Provide the (X, Y) coordinate of the cell's center where the given text is located.  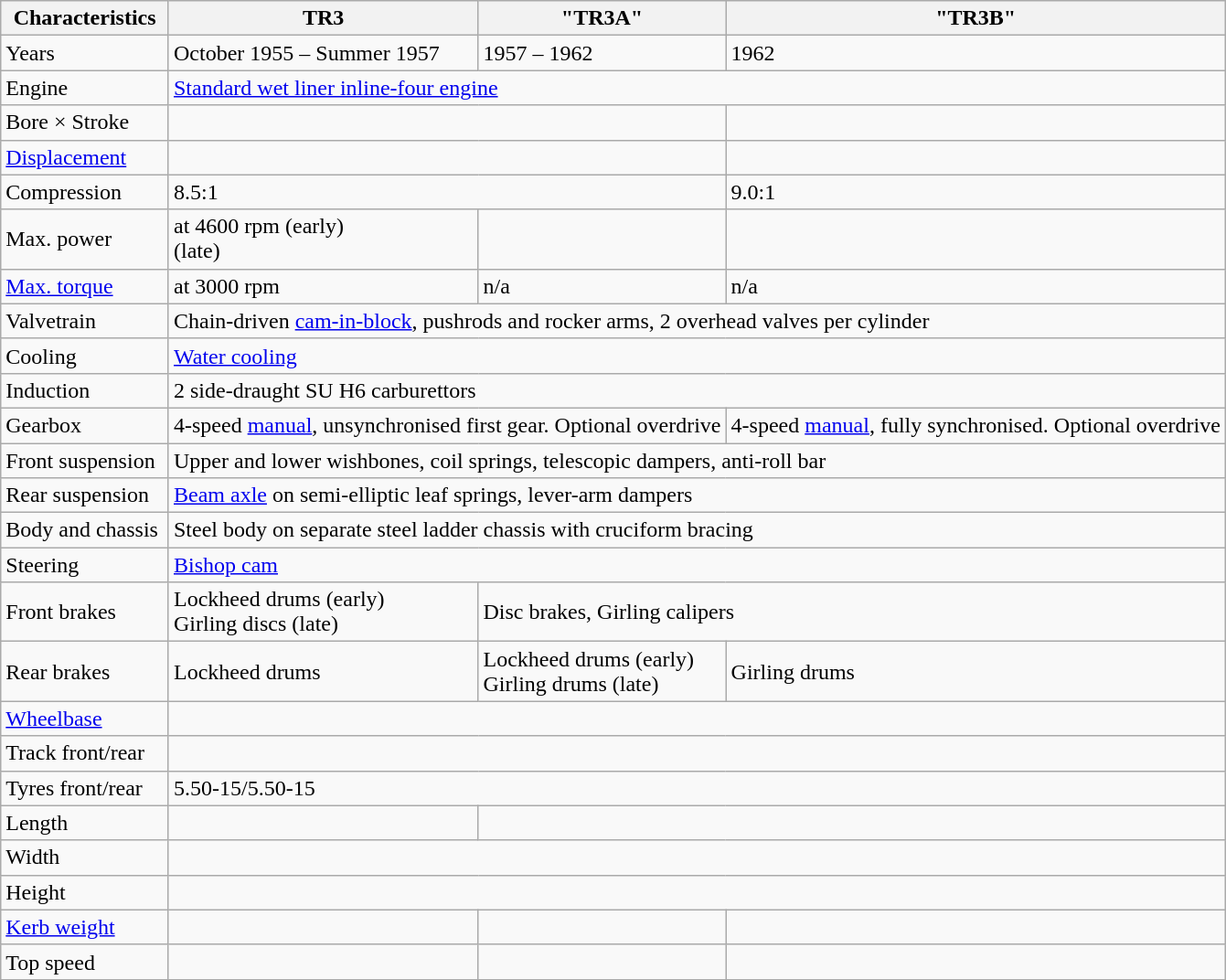
Rear suspension (85, 495)
Lockheed drums (early)Girling discs (late) (323, 612)
Body and chassis (85, 530)
Front suspension (85, 460)
Height (85, 892)
2 side-draught SU H6 carburettors (697, 390)
Track front/rear (85, 753)
Kerb weight (85, 927)
Years (85, 53)
Girling drums (975, 671)
Water cooling (697, 356)
5.50-15/5.50-15 (697, 788)
Displacement (85, 157)
Lockheed drums (early) Girling drums (late) (602, 671)
at 4600 rpm (early) (late) (323, 240)
Bishop cam (697, 565)
8.5:1 (447, 192)
Characteristics (85, 18)
1962 (975, 53)
Rear brakes (85, 671)
Bore × Stroke (85, 122)
Max. power (85, 240)
Standard wet liner inline-four engine (697, 88)
Lockheed drums (323, 671)
4-speed manual, unsynchronised first gear. Optional overdrive (447, 425)
Tyres front/rear (85, 788)
9.0:1 (975, 192)
October 1955 – Summer 1957 (323, 53)
Chain-driven cam-in-block, pushrods and rocker arms, 2 overhead valves per cylinder (697, 321)
Compression (85, 192)
Wheelbase (85, 719)
Valvetrain (85, 321)
4-speed manual, fully synchronised. Optional overdrive (975, 425)
Steel body on separate steel ladder chassis with cruciform bracing (697, 530)
Disc brakes, Girling calipers (852, 612)
Upper and lower wishbones, coil springs, telescopic dampers, anti-roll bar (697, 460)
Top speed (85, 962)
Beam axle on semi-elliptic leaf springs, lever-arm dampers (697, 495)
Steering (85, 565)
Front brakes (85, 612)
"TR3B" (975, 18)
Induction (85, 390)
Width (85, 857)
Max. torque (85, 286)
1957 – 1962 (602, 53)
Length (85, 823)
Gearbox (85, 425)
at 3000 rpm (323, 286)
Cooling (85, 356)
TR3 (323, 18)
"TR3A" (602, 18)
Engine (85, 88)
